Return the [x, y] coordinate for the center point of the cell that contains the specified text.  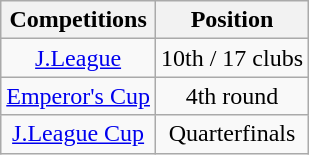
Quarterfinals [232, 134]
Position [232, 20]
Competitions [78, 20]
10th / 17 clubs [232, 58]
4th round [232, 96]
J.League Cup [78, 134]
J.League [78, 58]
Emperor's Cup [78, 96]
